Identify which cell holds the provided text, then report its [x, y] central coordinate. 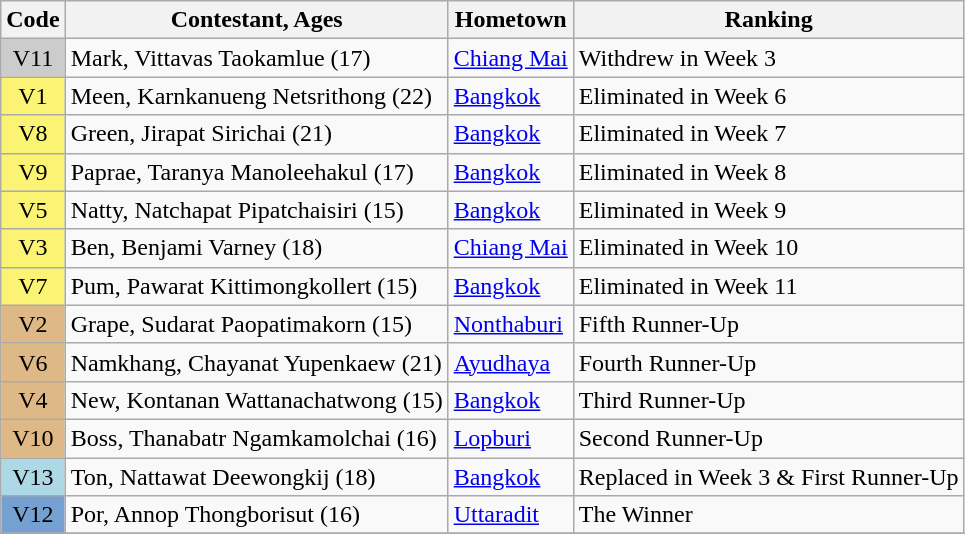
V8 [33, 134]
Eliminated in Week 8 [768, 172]
Por, Annop Thongborisut (16) [256, 515]
V2 [33, 324]
Green, Jirapat Sirichai (21) [256, 134]
The Winner [768, 515]
Replaced in Week 3 & First Runner-Up [768, 477]
Hometown [510, 20]
V6 [33, 362]
Paprae, Taranya Manoleehakul (17) [256, 172]
Third Runner-Up [768, 400]
Nonthaburi [510, 324]
Eliminated in Week 11 [768, 286]
Ben, Benjami Varney (18) [256, 248]
Second Runner-Up [768, 438]
Eliminated in Week 9 [768, 210]
Ranking [768, 20]
V10 [33, 438]
V1 [33, 96]
New, Kontanan Wattanachatwong (15) [256, 400]
V12 [33, 515]
V3 [33, 248]
Namkhang, Chayanat Yupenkaew (21) [256, 362]
Contestant, Ages [256, 20]
V5 [33, 210]
Eliminated in Week 7 [768, 134]
Ton, Nattawat Deewongkij (18) [256, 477]
Withdrew in Week 3 [768, 58]
V7 [33, 286]
Boss, Thanabatr Ngamkamolchai (16) [256, 438]
Pum, Pawarat Kittimongkollert (15) [256, 286]
Fourth Runner-Up [768, 362]
Meen, Karnkanueng Netsrithong (22) [256, 96]
Code [33, 20]
V13 [33, 477]
V4 [33, 400]
Lopburi [510, 438]
Uttaradit [510, 515]
V11 [33, 58]
Ayudhaya [510, 362]
Fifth Runner-Up [768, 324]
Eliminated in Week 10 [768, 248]
V9 [33, 172]
Eliminated in Week 6 [768, 96]
Grape, Sudarat Paopatimakorn (15) [256, 324]
Mark, Vittavas Taokamlue (17) [256, 58]
Natty, Natchapat Pipatchaisiri (15) [256, 210]
